From the cell containing the given text, extract its center point as (X, Y) coordinate. 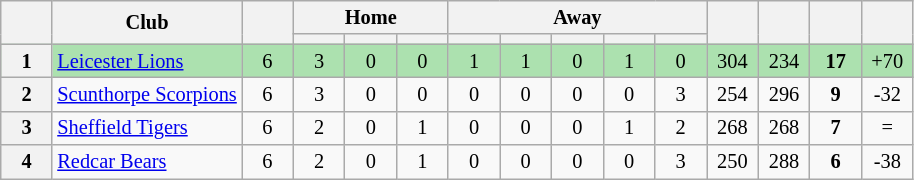
= (887, 128)
Away (577, 17)
Home (370, 17)
9 (836, 94)
7 (836, 128)
Scunthorpe Scorpions (146, 94)
234 (784, 61)
17 (836, 61)
Leicester Lions (146, 61)
304 (733, 61)
-32 (887, 94)
296 (784, 94)
-38 (887, 162)
Sheffield Tigers (146, 128)
250 (733, 162)
Redcar Bears (146, 162)
4 (27, 162)
288 (784, 162)
254 (733, 94)
+70 (887, 61)
Club (146, 22)
